Return the [x, y] coordinate for the center point of the cell that contains the specified text.  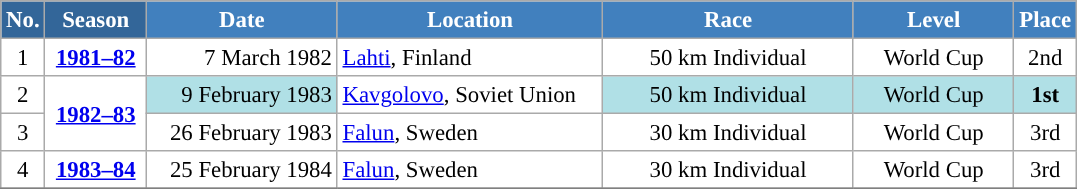
Date [242, 20]
No. [23, 20]
Lahti, Finland [470, 58]
Kavgolovo, Soviet Union [470, 95]
Race [728, 20]
4 [23, 170]
1983–84 [96, 170]
9 February 1983 [242, 95]
1st [1045, 95]
26 February 1983 [242, 133]
2nd [1045, 58]
1981–82 [96, 58]
Location [470, 20]
7 March 1982 [242, 58]
2 [23, 95]
3 [23, 133]
1 [23, 58]
25 February 1984 [242, 170]
Place [1045, 20]
Season [96, 20]
1982–83 [96, 114]
Level [934, 20]
